Pinpoint the cell where the given text exists, returning its (x, y) midpoint coordinate. 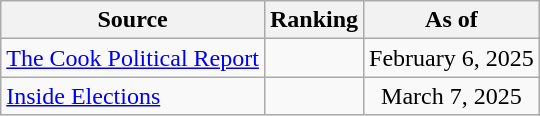
As of (452, 20)
February 6, 2025 (452, 58)
March 7, 2025 (452, 96)
Ranking (314, 20)
Source (133, 20)
The Cook Political Report (133, 58)
Inside Elections (133, 96)
